Detect which cell encompasses the target text, then output its (X, Y) center coordinate. 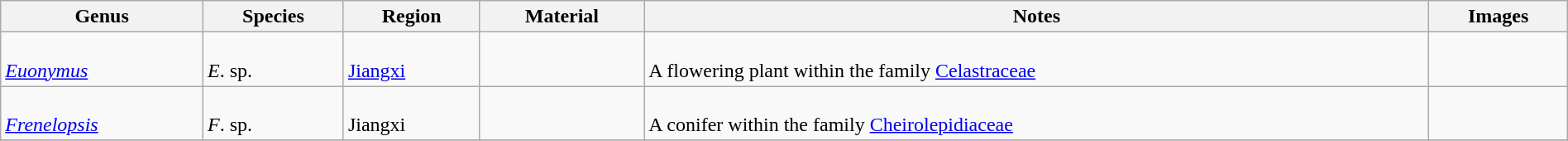
E. sp. (273, 60)
F. sp. (273, 113)
Images (1499, 17)
A flowering plant within the family Celastraceae (1037, 60)
Material (562, 17)
A conifer within the family Cheirolepidiaceae (1037, 113)
Notes (1037, 17)
Euonymus (103, 60)
Frenelopsis (103, 113)
Species (273, 17)
Region (412, 17)
Genus (103, 17)
